Locate the cell with the specified text and output its [x, y] center coordinate. 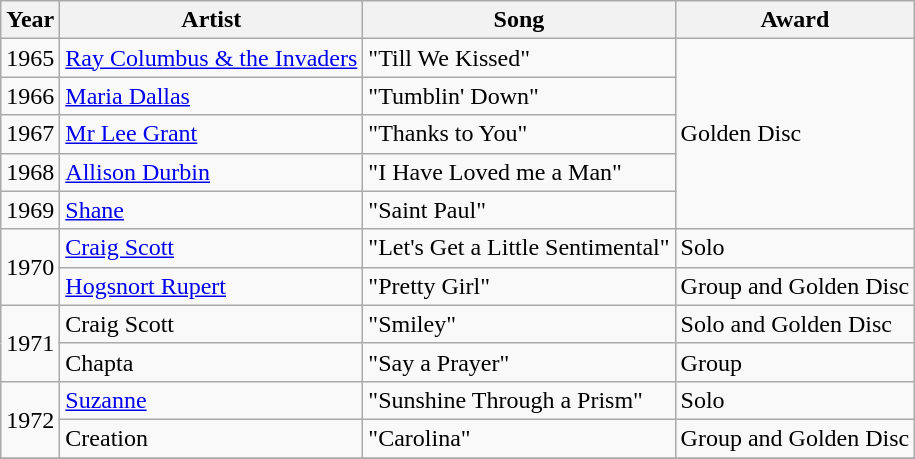
1965 [30, 58]
"Carolina" [519, 438]
"Smiley" [519, 324]
"Tumblin' Down" [519, 96]
1967 [30, 134]
Mr Lee Grant [212, 134]
Chapta [212, 362]
"Thanks to You" [519, 134]
1966 [30, 96]
Suzanne [212, 400]
Creation [212, 438]
Artist [212, 20]
1970 [30, 267]
"Sunshine Through a Prism" [519, 400]
Award [795, 20]
Hogsnort Rupert [212, 286]
Ray Columbus & the Invaders [212, 58]
1969 [30, 210]
1971 [30, 343]
1972 [30, 419]
"Saint Paul" [519, 210]
"I Have Loved me a Man" [519, 172]
Shane [212, 210]
Allison Durbin [212, 172]
Group [795, 362]
Solo and Golden Disc [795, 324]
"Till We Kissed" [519, 58]
Golden Disc [795, 134]
"Pretty Girl" [519, 286]
Maria Dallas [212, 96]
"Say a Prayer" [519, 362]
1968 [30, 172]
"Let's Get a Little Sentimental" [519, 248]
Year [30, 20]
Song [519, 20]
